Return the (x, y) coordinate for the center point of the cell that contains the specified text.  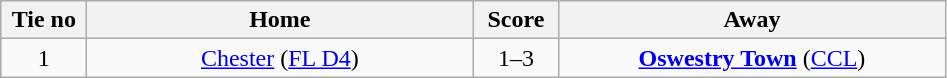
1 (44, 58)
Away (752, 20)
1–3 (516, 58)
Tie no (44, 20)
Score (516, 20)
Home (280, 20)
Chester (FL D4) (280, 58)
Oswestry Town (CCL) (752, 58)
